Pinpoint the cell where the given text exists, returning its (x, y) midpoint coordinate. 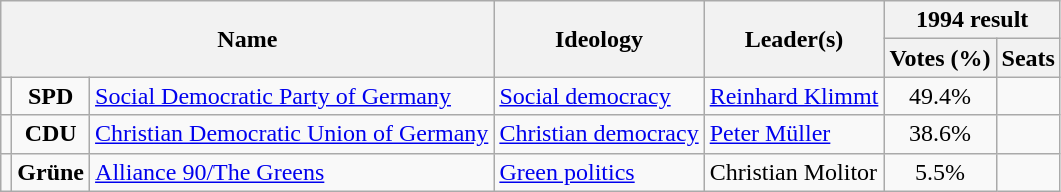
Grüne (51, 172)
Alliance 90/The Greens (292, 172)
Leader(s) (794, 39)
Seats (1028, 58)
Name (248, 39)
SPD (51, 96)
Reinhard Klimmt (794, 96)
Christian Democratic Union of Germany (292, 134)
38.6% (940, 134)
Peter Müller (794, 134)
49.4% (940, 96)
5.5% (940, 172)
CDU (51, 134)
Social democracy (599, 96)
Votes (%) (940, 58)
Christian democracy (599, 134)
Ideology (599, 39)
Christian Molitor (794, 172)
1994 result (972, 20)
Social Democratic Party of Germany (292, 96)
Green politics (599, 172)
